Locate the cell with the specified text and output its [X, Y] center coordinate. 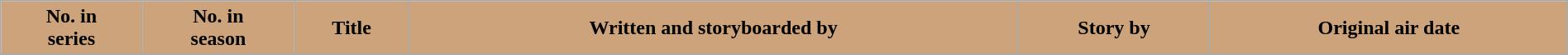
No. inseries [71, 28]
Written and storyboarded by [713, 28]
Original air date [1389, 28]
No. inseason [218, 28]
Story by [1115, 28]
Title [352, 28]
